From the cell containing the given text, extract its center point as [X, Y] coordinate. 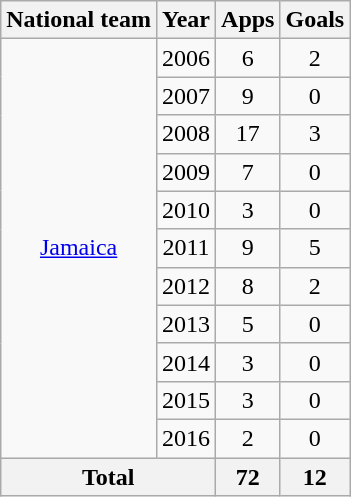
Total [108, 477]
Jamaica [79, 248]
Year [186, 20]
17 [248, 134]
2011 [186, 248]
2006 [186, 58]
2013 [186, 324]
2009 [186, 172]
7 [248, 172]
8 [248, 286]
2015 [186, 400]
2007 [186, 96]
Apps [248, 20]
National team [79, 20]
2014 [186, 362]
2008 [186, 134]
2016 [186, 438]
2010 [186, 210]
72 [248, 477]
Goals [315, 20]
2012 [186, 286]
6 [248, 58]
12 [315, 477]
